Locate the cell with the specified text and output its (X, Y) center coordinate. 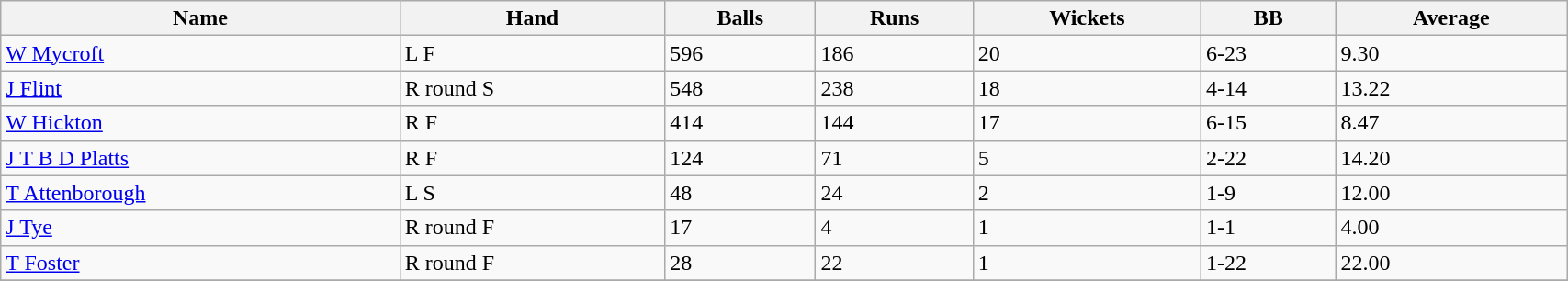
124 (740, 158)
71 (895, 158)
Average (1451, 18)
14.20 (1451, 158)
1-22 (1268, 263)
W Hickton (200, 123)
T Foster (200, 263)
414 (740, 123)
J Flint (200, 88)
Hand (532, 18)
8.47 (1451, 123)
4 (895, 228)
22.00 (1451, 263)
6-23 (1268, 53)
238 (895, 88)
T Attenborough (200, 193)
Runs (895, 18)
J Tye (200, 228)
Name (200, 18)
186 (895, 53)
596 (740, 53)
W Mycroft (200, 53)
2 (1087, 193)
12.00 (1451, 193)
1-1 (1268, 228)
144 (895, 123)
1-9 (1268, 193)
24 (895, 193)
L F (532, 53)
18 (1087, 88)
BB (1268, 18)
6-15 (1268, 123)
5 (1087, 158)
R round S (532, 88)
Wickets (1087, 18)
4-14 (1268, 88)
20 (1087, 53)
L S (532, 193)
2-22 (1268, 158)
4.00 (1451, 228)
9.30 (1451, 53)
J T B D Platts (200, 158)
28 (740, 263)
48 (740, 193)
22 (895, 263)
13.22 (1451, 88)
Balls (740, 18)
548 (740, 88)
